Detect which cell encompasses the target text, then output its (X, Y) center coordinate. 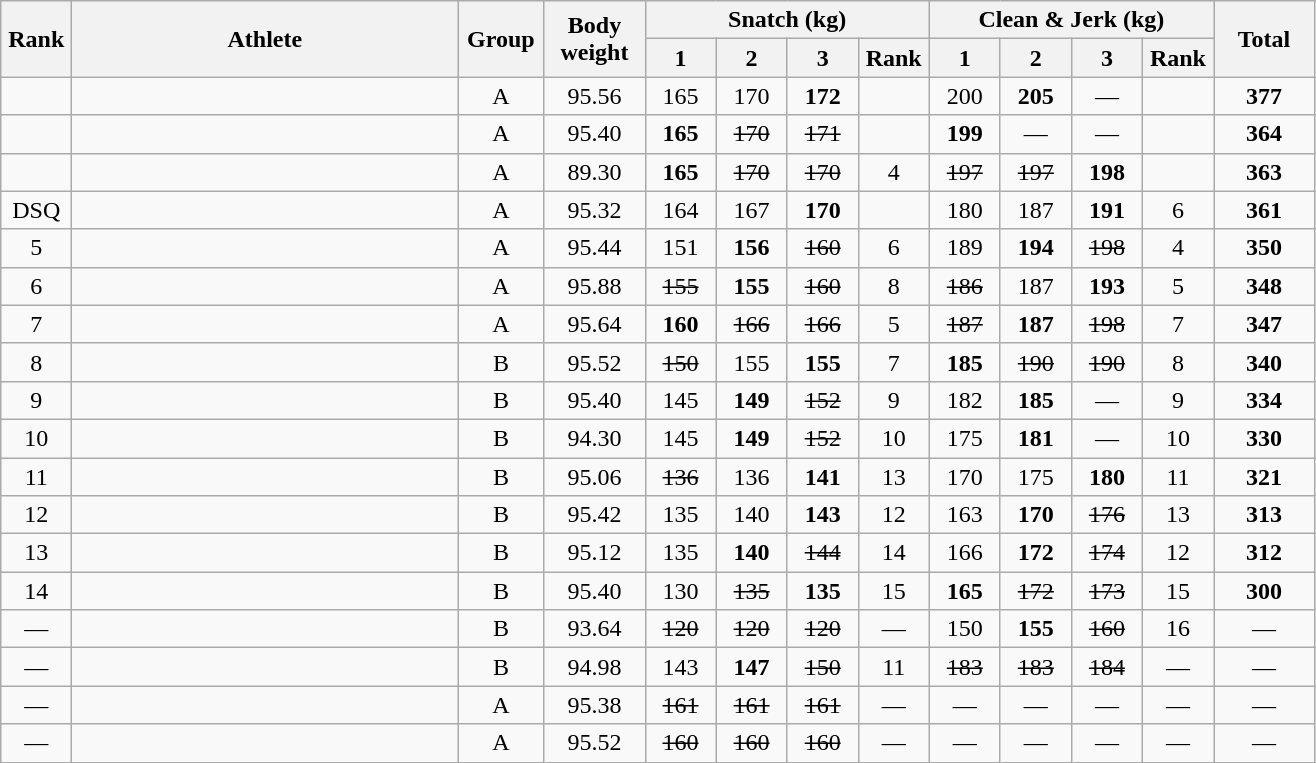
95.12 (594, 553)
199 (964, 134)
181 (1036, 438)
95.56 (594, 96)
300 (1264, 591)
186 (964, 286)
167 (752, 210)
340 (1264, 362)
321 (1264, 477)
361 (1264, 210)
Total (1264, 39)
95.64 (594, 324)
184 (1106, 667)
173 (1106, 591)
182 (964, 400)
194 (1036, 248)
Snatch (kg) (787, 20)
193 (1106, 286)
Body weight (594, 39)
164 (680, 210)
95.42 (594, 515)
DSQ (36, 210)
313 (1264, 515)
147 (752, 667)
93.64 (594, 629)
189 (964, 248)
176 (1106, 515)
94.30 (594, 438)
Athlete (265, 39)
174 (1106, 553)
Group (501, 39)
312 (1264, 553)
130 (680, 591)
191 (1106, 210)
95.32 (594, 210)
95.38 (594, 705)
377 (1264, 96)
144 (822, 553)
141 (822, 477)
95.88 (594, 286)
347 (1264, 324)
89.30 (594, 172)
334 (1264, 400)
16 (1178, 629)
348 (1264, 286)
205 (1036, 96)
363 (1264, 172)
95.06 (594, 477)
364 (1264, 134)
163 (964, 515)
200 (964, 96)
95.44 (594, 248)
330 (1264, 438)
94.98 (594, 667)
350 (1264, 248)
156 (752, 248)
151 (680, 248)
171 (822, 134)
Clean & Jerk (kg) (1071, 20)
